Extract the (X, Y) coordinate from the center of the cell holding the provided text.  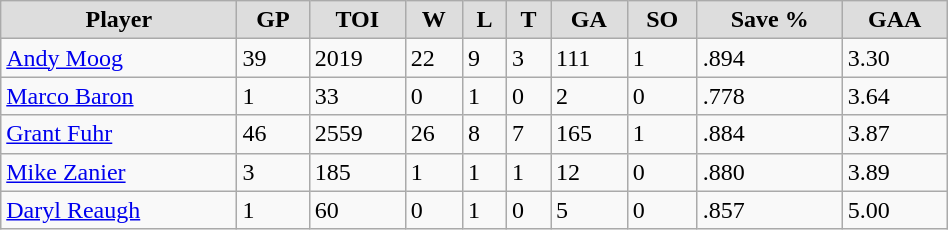
GP (273, 20)
5.00 (894, 210)
2559 (357, 134)
GA (588, 20)
165 (588, 134)
5 (588, 210)
9 (484, 58)
3.30 (894, 58)
GAA (894, 20)
39 (273, 58)
3.64 (894, 96)
Mike Zanier (119, 172)
2 (588, 96)
2019 (357, 58)
TOI (357, 20)
.857 (770, 210)
T (528, 20)
Daryl Reaugh (119, 210)
W (434, 20)
3.89 (894, 172)
46 (273, 134)
.880 (770, 172)
111 (588, 58)
.778 (770, 96)
.884 (770, 134)
SO (662, 20)
L (484, 20)
Save % (770, 20)
Marco Baron (119, 96)
3.87 (894, 134)
12 (588, 172)
60 (357, 210)
.894 (770, 58)
22 (434, 58)
Andy Moog (119, 58)
185 (357, 172)
Grant Fuhr (119, 134)
8 (484, 134)
26 (434, 134)
7 (528, 134)
33 (357, 96)
Player (119, 20)
